Identify which cell holds the provided text, then report its (x, y) central coordinate. 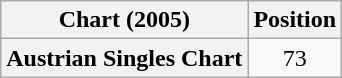
Chart (2005) (124, 20)
73 (295, 58)
Position (295, 20)
Austrian Singles Chart (124, 58)
